From the cell containing the given text, extract its center point as (X, Y) coordinate. 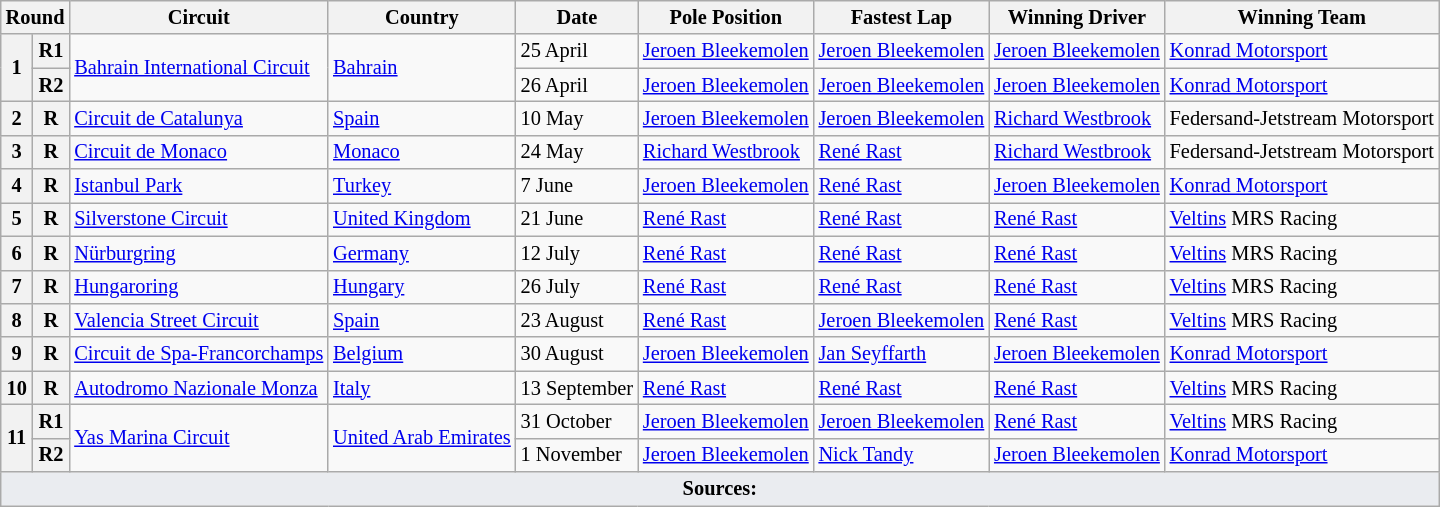
2 (17, 118)
Italy (422, 388)
8 (17, 320)
Silverstone Circuit (198, 219)
Monaco (422, 152)
Nick Tandy (902, 455)
4 (17, 186)
5 (17, 219)
Germany (422, 253)
3 (17, 152)
Nürburgring (198, 253)
Hungaroring (198, 287)
12 July (577, 253)
1 (17, 68)
26 July (577, 287)
Bahrain (422, 68)
Circuit de Monaco (198, 152)
United Arab Emirates (422, 438)
25 April (577, 51)
Country (422, 17)
Winning Team (1302, 17)
13 September (577, 388)
Jan Seyffarth (902, 354)
United Kingdom (422, 219)
Circuit de Catalunya (198, 118)
Round (36, 17)
Belgium (422, 354)
7 (17, 287)
26 April (577, 85)
Turkey (422, 186)
1 November (577, 455)
Yas Marina Circuit (198, 438)
24 May (577, 152)
Fastest Lap (902, 17)
10 (17, 388)
Bahrain International Circuit (198, 68)
11 (17, 438)
Sources: (720, 489)
30 August (577, 354)
Autodromo Nazionale Monza (198, 388)
21 June (577, 219)
Circuit de Spa-Francorchamps (198, 354)
Pole Position (726, 17)
Hungary (422, 287)
Valencia Street Circuit (198, 320)
10 May (577, 118)
Istanbul Park (198, 186)
23 August (577, 320)
6 (17, 253)
31 October (577, 421)
Date (577, 17)
Circuit (198, 17)
9 (17, 354)
7 June (577, 186)
Winning Driver (1077, 17)
